Return (x, y) of the center of cell containing provided text 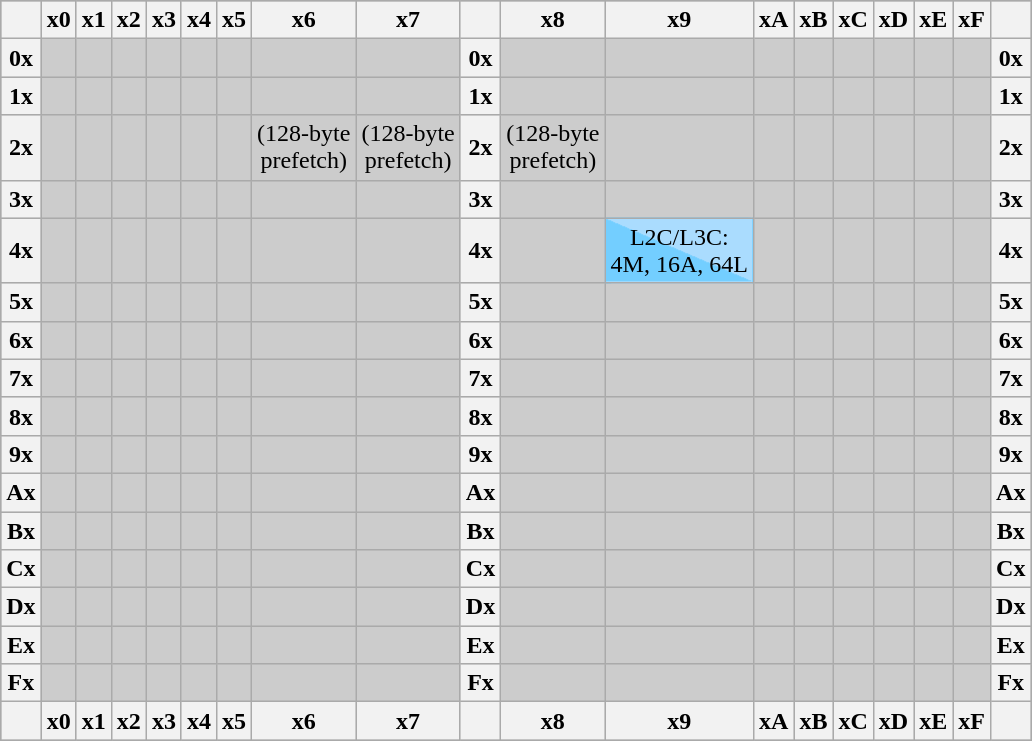
L2C/L3C:4M, 16A, 64L (679, 250)
